Identify which cell holds the provided text, then report its [X, Y] central coordinate. 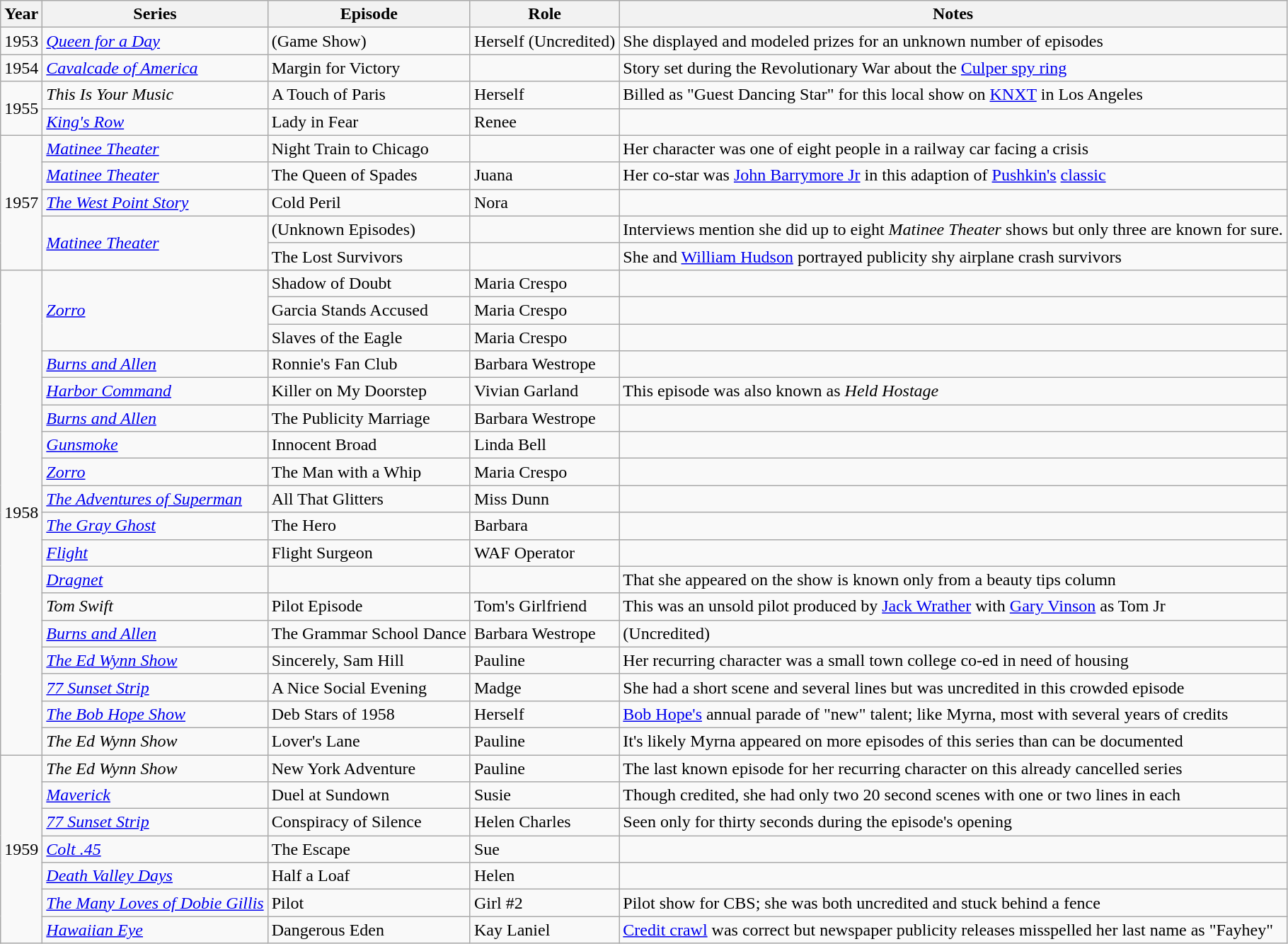
Susie [544, 795]
Juana [544, 175]
Lady in Fear [369, 122]
Madge [544, 687]
Her recurring character was a small town college co-ed in need of housing [953, 660]
Vivian Garland [544, 391]
Lover's Lane [369, 741]
1954 [21, 68]
Innocent Broad [369, 445]
1958 [21, 512]
Gunsmoke [155, 445]
Series [155, 14]
Flight [155, 553]
Helen Charles [544, 822]
A Touch of Paris [369, 95]
1957 [21, 202]
Her character was one of eight people in a railway car facing a crisis [953, 149]
This Is Your Music [155, 95]
Sincerely, Sam Hill [369, 660]
It's likely Myrna appeared on more episodes of this series than can be documented [953, 741]
The last known episode for her recurring character on this already cancelled series [953, 768]
The Hero [369, 526]
(Unknown Episodes) [369, 229]
The Gray Ghost [155, 526]
Flight Surgeon [369, 553]
Nora [544, 202]
Half a Loaf [369, 876]
1955 [21, 108]
The Bob Hope Show [155, 714]
She displayed and modeled prizes for an unknown number of episodes [953, 41]
The West Point Story [155, 202]
Maverick [155, 795]
Role [544, 14]
Duel at Sundown [369, 795]
Helen [544, 876]
Queen for a Day [155, 41]
Notes [953, 14]
1953 [21, 41]
Renee [544, 122]
The Man with a Whip [369, 472]
Seen only for thirty seconds during the episode's opening [953, 822]
Ronnie's Fan Club [369, 364]
Miss Dunn [544, 499]
Bob Hope's annual parade of "new" talent; like Myrna, most with several years of credits [953, 714]
King's Row [155, 122]
The Adventures of Superman [155, 499]
Billed as "Guest Dancing Star" for this local show on KNXT in Los Angeles [953, 95]
(Game Show) [369, 41]
Deb Stars of 1958 [369, 714]
This was an unsold pilot produced by Jack Wrather with Gary Vinson as Tom Jr [953, 606]
Kay Laniel [544, 930]
The Many Loves of Dobie Gillis [155, 903]
Though credited, she had only two 20 second scenes with one or two lines in each [953, 795]
Harbor Command [155, 391]
Dragnet [155, 580]
WAF Operator [544, 553]
Herself (Uncredited) [544, 41]
Conspiracy of Silence [369, 822]
Shadow of Doubt [369, 283]
New York Adventure [369, 768]
This episode was also known as Held Hostage [953, 391]
Tom's Girlfriend [544, 606]
Girl #2 [544, 903]
The Escape [369, 849]
All That Glitters [369, 499]
The Queen of Spades [369, 175]
Cavalcade of America [155, 68]
Death Valley Days [155, 876]
Slaves of the Eagle [369, 338]
Margin for Victory [369, 68]
The Publicity Marriage [369, 418]
(Uncredited) [953, 633]
Sue [544, 849]
The Lost Survivors [369, 256]
Credit crawl was correct but newspaper publicity releases misspelled her last name as "Fayhey" [953, 930]
Story set during the Revolutionary War about the Culper spy ring [953, 68]
Killer on My Doorstep [369, 391]
Barbara [544, 526]
Year [21, 14]
Her co-star was John Barrymore Jr in this adaption of Pushkin's classic [953, 175]
She had a short scene and several lines but was uncredited in this crowded episode [953, 687]
1959 [21, 848]
Pilot [369, 903]
Garcia Stands Accused [369, 310]
Linda Bell [544, 445]
Cold Peril [369, 202]
The Grammar School Dance [369, 633]
A Nice Social Evening [369, 687]
Hawaiian Eye [155, 930]
Pilot Episode [369, 606]
Pilot show for CBS; she was both uncredited and stuck behind a fence [953, 903]
Night Train to Chicago [369, 149]
Interviews mention she did up to eight Matinee Theater shows but only three are known for sure. [953, 229]
Dangerous Eden [369, 930]
That she appeared on the show is known only from a beauty tips column [953, 580]
She and William Hudson portrayed publicity shy airplane crash survivors [953, 256]
Episode [369, 14]
Colt .45 [155, 849]
Tom Swift [155, 606]
